For the text-containing cell, return its midpoint in [x, y] coordinate format. 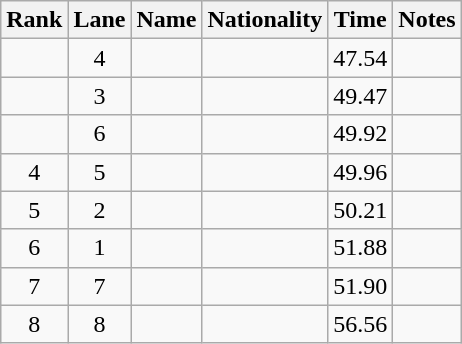
Rank [34, 20]
49.96 [360, 172]
Lane [100, 20]
51.90 [360, 286]
Name [166, 20]
56.56 [360, 324]
Time [360, 20]
1 [100, 248]
49.92 [360, 134]
47.54 [360, 58]
50.21 [360, 210]
2 [100, 210]
49.47 [360, 96]
Nationality [265, 20]
3 [100, 96]
51.88 [360, 248]
Notes [427, 20]
